Extract the [x, y] coordinate from the center of the cell holding the provided text.  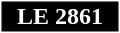
LE 2861 [60, 17]
